Identify which cell holds the provided text, then report its (X, Y) central coordinate. 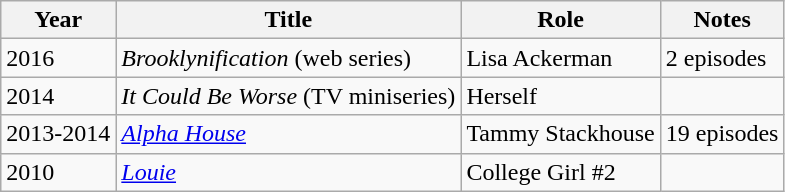
Brooklynification (web series) (288, 58)
2016 (58, 58)
2013-2014 (58, 134)
Herself (560, 96)
2 episodes (722, 58)
2014 (58, 96)
Notes (722, 20)
Louie (288, 172)
College Girl #2 (560, 172)
Role (560, 20)
It Could Be Worse (TV miniseries) (288, 96)
Title (288, 20)
Alpha House (288, 134)
19 episodes (722, 134)
Tammy Stackhouse (560, 134)
Lisa Ackerman (560, 58)
Year (58, 20)
2010 (58, 172)
